Capture the cell that displays the provided text and extract its [x, y] central coordinate. 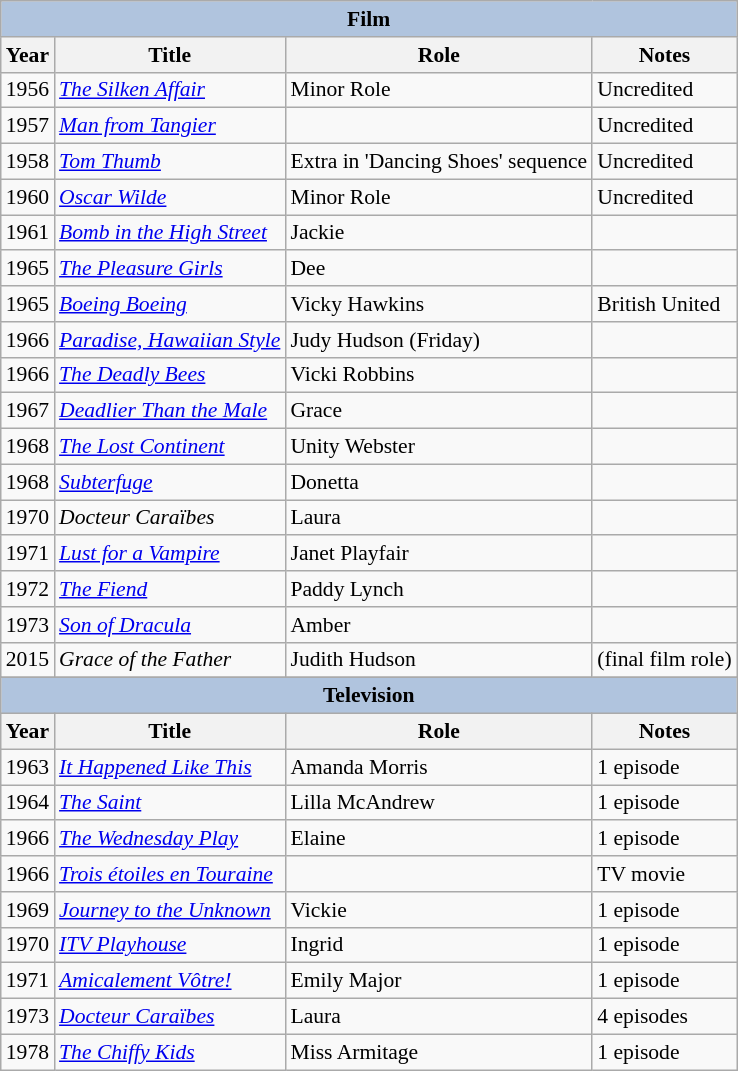
Donetta [438, 482]
TV movie [664, 874]
2015 [28, 660]
Oscar Wilde [170, 197]
Unity Webster [438, 447]
The Deadly Bees [170, 375]
Bomb in the High Street [170, 233]
The Lost Continent [170, 447]
The Wednesday Play [170, 839]
Ingrid [438, 945]
Son of Dracula [170, 625]
Extra in 'Dancing Shoes' sequence [438, 162]
Tom Thumb [170, 162]
Television [369, 696]
1969 [28, 910]
Vicky Hawkins [438, 304]
British United [664, 304]
1963 [28, 767]
Boeing Boeing [170, 304]
The Saint [170, 803]
Paddy Lynch [438, 589]
Amber [438, 625]
Trois étoiles en Touraine [170, 874]
The Chiffy Kids [170, 1052]
1964 [28, 803]
(final film role) [664, 660]
1958 [28, 162]
1956 [28, 90]
Vicki Robbins [438, 375]
1967 [28, 411]
1957 [28, 126]
It Happened Like This [170, 767]
Deadlier Than the Male [170, 411]
4 episodes [664, 1017]
Dee [438, 269]
Lust for a Vampire [170, 554]
Lilla McAndrew [438, 803]
Grace of the Father [170, 660]
Judy Hudson (Friday) [438, 340]
Amanda Morris [438, 767]
Grace [438, 411]
Judith Hudson [438, 660]
The Fiend [170, 589]
Elaine [438, 839]
The Pleasure Girls [170, 269]
Journey to the Unknown [170, 910]
1961 [28, 233]
Emily Major [438, 981]
Subterfuge [170, 482]
1978 [28, 1052]
Vickie [438, 910]
Film [369, 19]
Paradise, Hawaiian Style [170, 340]
Janet Playfair [438, 554]
Miss Armitage [438, 1052]
Jackie [438, 233]
The Silken Affair [170, 90]
1972 [28, 589]
ITV Playhouse [170, 945]
Man from Tangier [170, 126]
Amicalement Vôtre! [170, 981]
1960 [28, 197]
